Return [x, y] of the center of cell containing provided text 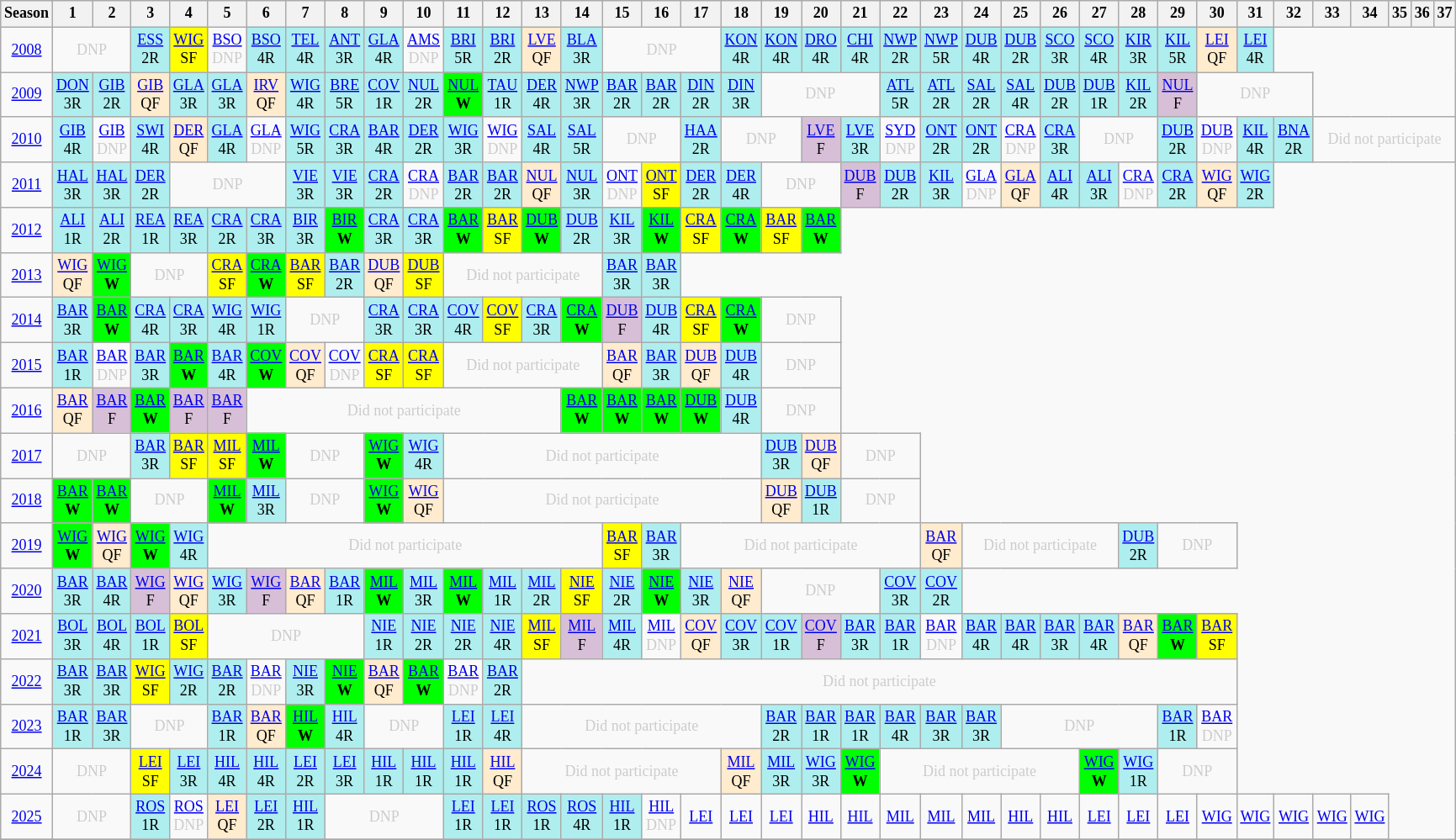
BRE5R [345, 95]
11 [463, 13]
2011 [27, 185]
9 [384, 13]
BOL1R [151, 637]
COV4R [463, 320]
NULW [463, 95]
HILQF [503, 772]
BIRW [345, 230]
ANT3R [345, 50]
BSO4R [266, 50]
SAL5R [582, 140]
17 [701, 13]
DUBDNP [1216, 140]
2024 [27, 772]
BIR3R [306, 230]
7 [306, 13]
WIGDNP [503, 140]
ALI1R [72, 230]
HAA2R [701, 140]
Season [27, 13]
BRI2R [503, 50]
NUL3R [582, 185]
37 [1445, 13]
TAU1R [503, 95]
2014 [27, 320]
31 [1255, 13]
26 [1060, 13]
KIL4R [1255, 140]
19 [781, 13]
BOL4R [112, 637]
ALI3R [1099, 185]
LVEF [821, 140]
1 [72, 13]
SYDDNP [900, 140]
ATL2R [942, 95]
4 [189, 13]
2018 [27, 501]
GIB2R [112, 95]
NIEQF [741, 591]
BRI5R [463, 50]
29 [1178, 13]
35 [1400, 13]
23 [942, 13]
21 [860, 13]
NWP2R [900, 50]
DERQF [189, 140]
20 [821, 13]
CRA4R [151, 320]
2015 [27, 366]
LVEQF [542, 50]
COVSF [503, 320]
ESS2R [151, 50]
SCO4R [1099, 50]
HILW [306, 726]
14 [582, 13]
MIL4R [622, 637]
2013 [27, 275]
MILDNP [661, 637]
NIESF [582, 591]
25 [1021, 13]
WIG5R [306, 140]
2020 [27, 591]
CHI4R [860, 50]
MIL1R [503, 591]
2022 [27, 681]
SCO3R [1060, 50]
18 [741, 13]
GIBDNP [112, 140]
DUB3R [781, 456]
15 [622, 13]
ROS4R [582, 816]
2010 [27, 140]
6 [266, 13]
COVF [821, 637]
ALI2R [112, 230]
BOLSF [189, 637]
NULF [1178, 95]
DUBSF [424, 275]
KIL5R [1178, 50]
BOL3R [72, 637]
8 [345, 13]
16 [661, 13]
REA1R [151, 230]
ONTDNP [622, 185]
BNA2R [1294, 140]
COVW [266, 366]
COV2R [942, 591]
DRO4R [821, 50]
KIR3R [1139, 50]
SAL2R [981, 95]
MILQF [741, 772]
NWP5R [942, 50]
34 [1369, 13]
KIL2R [1139, 95]
12 [503, 13]
NUL2R [424, 95]
5 [227, 13]
30 [1216, 13]
2 [112, 13]
MILF [582, 637]
GIB4R [72, 140]
24 [981, 13]
TEL4R [306, 50]
13 [542, 13]
NIE4R [503, 637]
NULQF [542, 185]
HILDNP [661, 816]
36 [1422, 13]
2008 [27, 50]
ATL5R [900, 95]
LEISF [151, 772]
27 [1099, 13]
AMSDNP [424, 50]
33 [1332, 13]
ALI4R [1060, 185]
LVE3R [860, 140]
2023 [27, 726]
COVDNP [345, 366]
2021 [27, 637]
BSODNP [227, 50]
2017 [27, 456]
2019 [27, 546]
2016 [27, 410]
DIN3R [741, 95]
BLA3R [582, 50]
DON3R [72, 95]
28 [1139, 13]
ONTSF [661, 185]
IRVQF [266, 95]
SWI4R [151, 140]
32 [1294, 13]
NIE1R [384, 637]
2012 [27, 230]
3 [151, 13]
NWP3R [582, 95]
REA3R [189, 230]
GIBQF [151, 95]
2025 [27, 816]
ROSDNP [189, 816]
10 [424, 13]
GLAQF [1021, 185]
KILW [661, 230]
2009 [27, 95]
22 [900, 13]
MIL2R [542, 591]
DIN2R [701, 95]
